Extract the (X, Y) coordinate from the center of the cell holding the provided text.  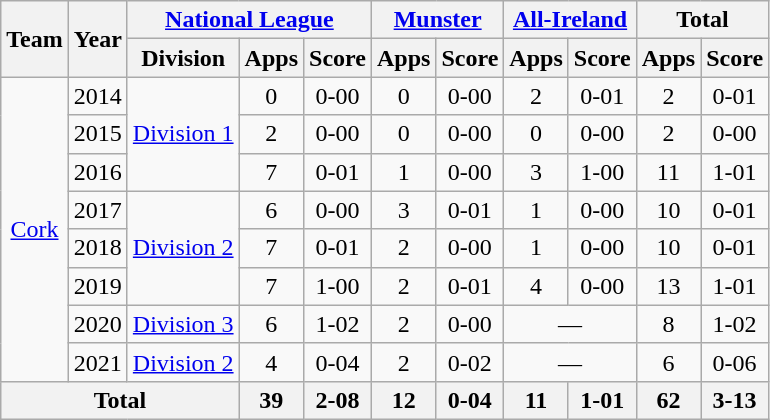
All-Ireland (570, 20)
Division 3 (183, 324)
Division 1 (183, 134)
0-06 (735, 362)
National League (249, 20)
2019 (98, 286)
Division (183, 58)
Team (35, 39)
62 (668, 400)
0-02 (470, 362)
Cork (35, 229)
2016 (98, 172)
2017 (98, 210)
8 (668, 324)
2018 (98, 248)
39 (271, 400)
Munster (437, 20)
2014 (98, 96)
Year (98, 39)
2-08 (338, 400)
13 (668, 286)
2021 (98, 362)
12 (403, 400)
2015 (98, 134)
3-13 (735, 400)
2020 (98, 324)
